For the text-containing cell, return its midpoint in (X, Y) coordinate format. 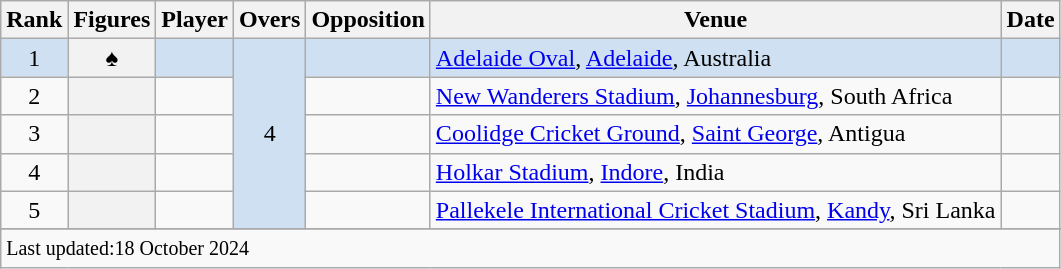
♠ (112, 58)
3 (34, 134)
Rank (34, 20)
1 (34, 58)
5 (34, 210)
2 (34, 96)
Last updated:18 October 2024 (530, 248)
Player (195, 20)
Overs (270, 20)
Figures (112, 20)
Venue (716, 20)
Pallekele International Cricket Stadium, Kandy, Sri Lanka (716, 210)
Coolidge Cricket Ground, Saint George, Antigua (716, 134)
Holkar Stadium, Indore, India (716, 172)
Adelaide Oval, Adelaide, Australia (716, 58)
Date (1030, 20)
New Wanderers Stadium, Johannesburg, South Africa (716, 96)
Opposition (368, 20)
